Capture the cell that displays the provided text and extract its [X, Y] central coordinate. 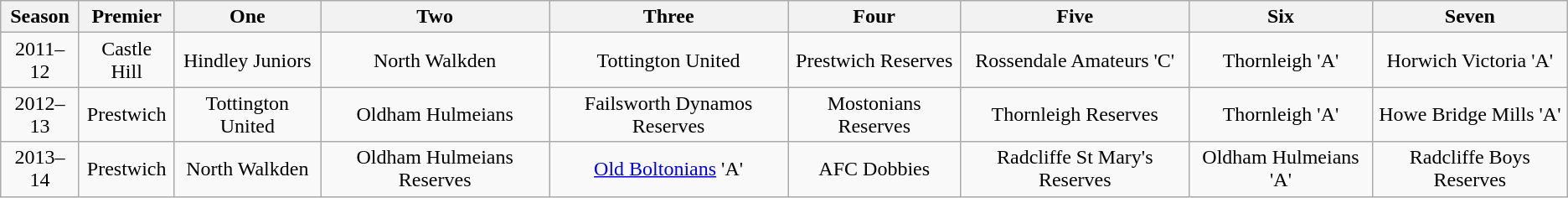
Failsworth Dynamos Reserves [668, 114]
Premier [126, 17]
Castle Hill [126, 60]
2012–13 [40, 114]
AFC Dobbies [874, 169]
Old Boltonians 'A' [668, 169]
Oldham Hulmeians 'A' [1282, 169]
Two [436, 17]
Seven [1469, 17]
Oldham Hulmeians [436, 114]
Rossendale Amateurs 'C' [1075, 60]
Howe Bridge Mills 'A' [1469, 114]
Horwich Victoria 'A' [1469, 60]
2013–14 [40, 169]
Thornleigh Reserves [1075, 114]
Season [40, 17]
Radcliffe Boys Reserves [1469, 169]
Six [1282, 17]
Three [668, 17]
Hindley Juniors [248, 60]
2011–12 [40, 60]
Four [874, 17]
Prestwich Reserves [874, 60]
One [248, 17]
Radcliffe St Mary's Reserves [1075, 169]
Mostonians Reserves [874, 114]
Five [1075, 17]
Oldham Hulmeians Reserves [436, 169]
